Search for the cell housing the specified text and yield its [X, Y] center coordinate. 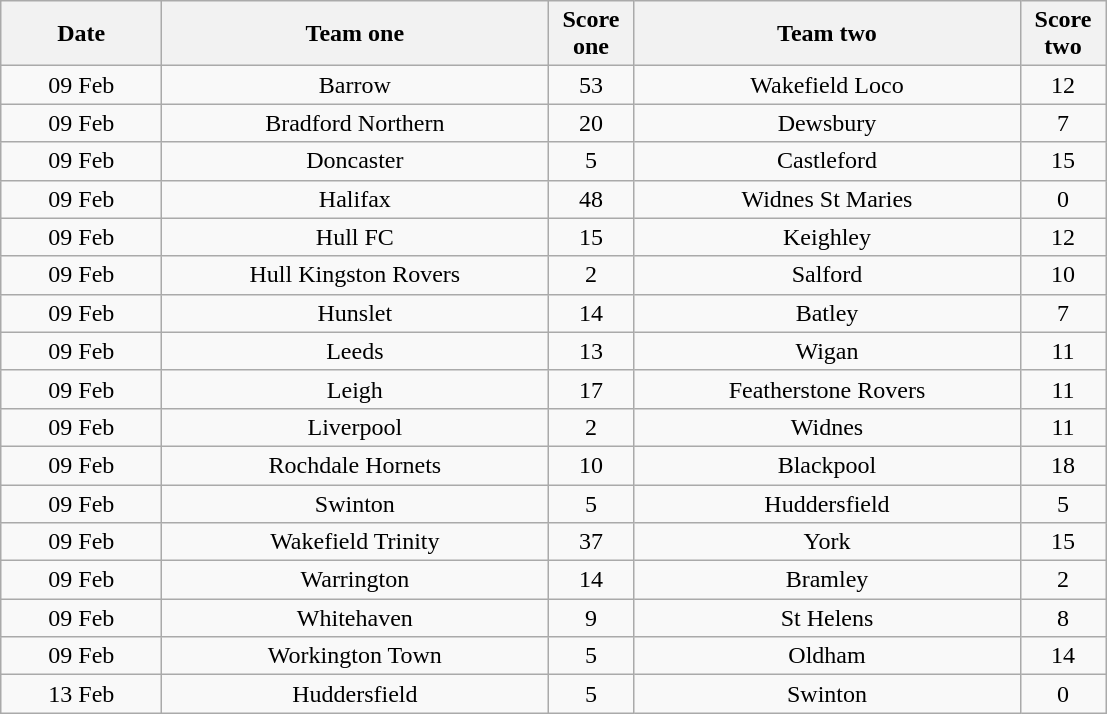
Wakefield Loco [827, 85]
Rochdale Hornets [355, 465]
37 [591, 542]
York [827, 542]
53 [591, 85]
Dewsbury [827, 123]
Widnes [827, 427]
48 [591, 199]
Halifax [355, 199]
Featherstone Rovers [827, 389]
Score two [1063, 34]
Whitehaven [355, 618]
17 [591, 389]
Bramley [827, 580]
9 [591, 618]
Team one [355, 34]
Score one [591, 34]
Oldham [827, 656]
Batley [827, 313]
18 [1063, 465]
Wakefield Trinity [355, 542]
Warrington [355, 580]
8 [1063, 618]
Team two [827, 34]
13 Feb [82, 694]
Hull FC [355, 237]
Hunslet [355, 313]
20 [591, 123]
Widnes St Maries [827, 199]
Liverpool [355, 427]
13 [591, 351]
Barrow [355, 85]
Castleford [827, 161]
Doncaster [355, 161]
Wigan [827, 351]
Blackpool [827, 465]
Workington Town [355, 656]
Salford [827, 275]
Hull Kingston Rovers [355, 275]
Date [82, 34]
Leigh [355, 389]
Keighley [827, 237]
St Helens [827, 618]
Bradford Northern [355, 123]
Leeds [355, 351]
